Determine the [X, Y] coordinate at the center of the cell enclosing the given text.  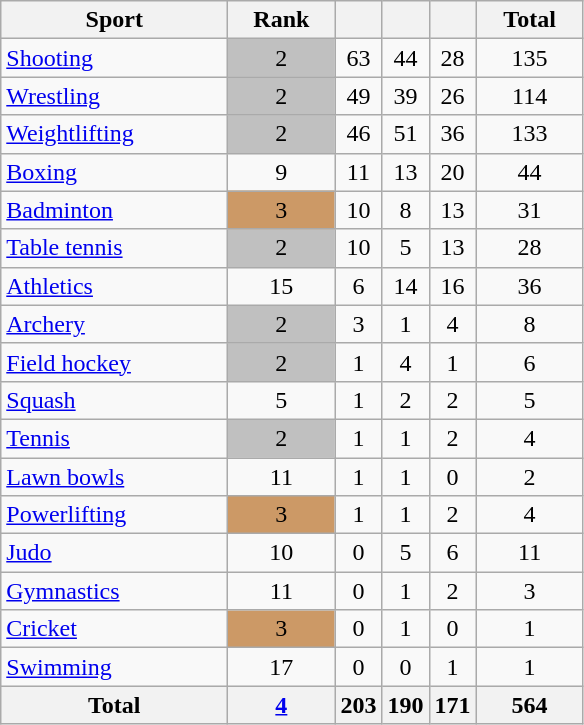
17 [282, 667]
Tennis [114, 438]
46 [358, 134]
Archery [114, 324]
564 [530, 705]
Cricket [114, 629]
Sport [114, 20]
Wrestling [114, 96]
9 [282, 172]
Gymnastics [114, 591]
26 [452, 96]
14 [406, 286]
51 [406, 134]
190 [406, 705]
Rank [282, 20]
20 [452, 172]
Powerlifting [114, 515]
Field hockey [114, 362]
Lawn bowls [114, 477]
Judo [114, 553]
203 [358, 705]
Badminton [114, 210]
16 [452, 286]
Weightlifting [114, 134]
63 [358, 58]
Table tennis [114, 248]
171 [452, 705]
15 [282, 286]
Athletics [114, 286]
Boxing [114, 172]
135 [530, 58]
Shooting [114, 58]
114 [530, 96]
31 [530, 210]
39 [406, 96]
Swimming [114, 667]
49 [358, 96]
133 [530, 134]
Squash [114, 400]
